Capture the cell that displays the provided text and extract its [X, Y] central coordinate. 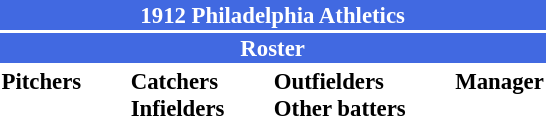
Roster [272, 48]
1912 Philadelphia Athletics [272, 15]
